Determine the (X, Y) coordinate at the center of the cell enclosing the given text.  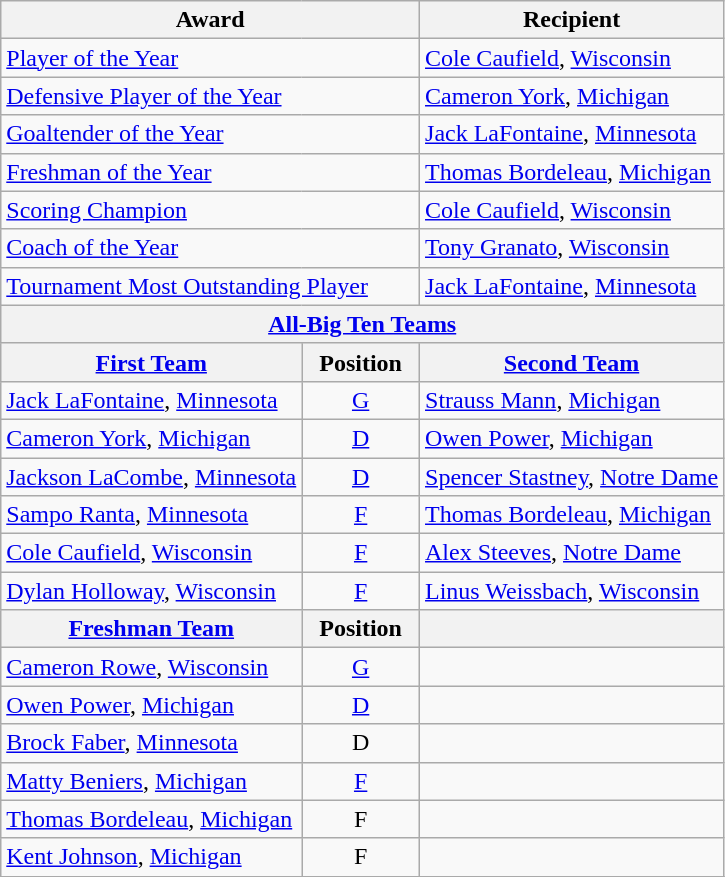
Freshman of the Year (210, 172)
Second Team (572, 362)
Freshman Team (152, 629)
Sampo Ranta, Minnesota (152, 515)
Strauss Mann, Michigan (572, 400)
Jackson LaCombe, Minnesota (152, 477)
Brock Faber, Minnesota (152, 743)
First Team (152, 362)
Tournament Most Outstanding Player (210, 286)
Award (210, 20)
Alex Steeves, Notre Dame (572, 553)
All-Big Ten Teams (362, 324)
Coach of the Year (210, 248)
Recipient (572, 20)
Goaltender of the Year (210, 134)
Tony Granato, Wisconsin (572, 248)
Player of the Year (210, 58)
Scoring Champion (210, 210)
Spencer Stastney, Notre Dame (572, 477)
Kent Johnson, Michigan (152, 857)
Matty Beniers, Michigan (152, 781)
Dylan Holloway, Wisconsin (152, 591)
Linus Weissbach, Wisconsin (572, 591)
Defensive Player of the Year (210, 96)
Cameron Rowe, Wisconsin (152, 667)
